Scan for the cell matching the given text and deliver its (X, Y) coordinate at center. 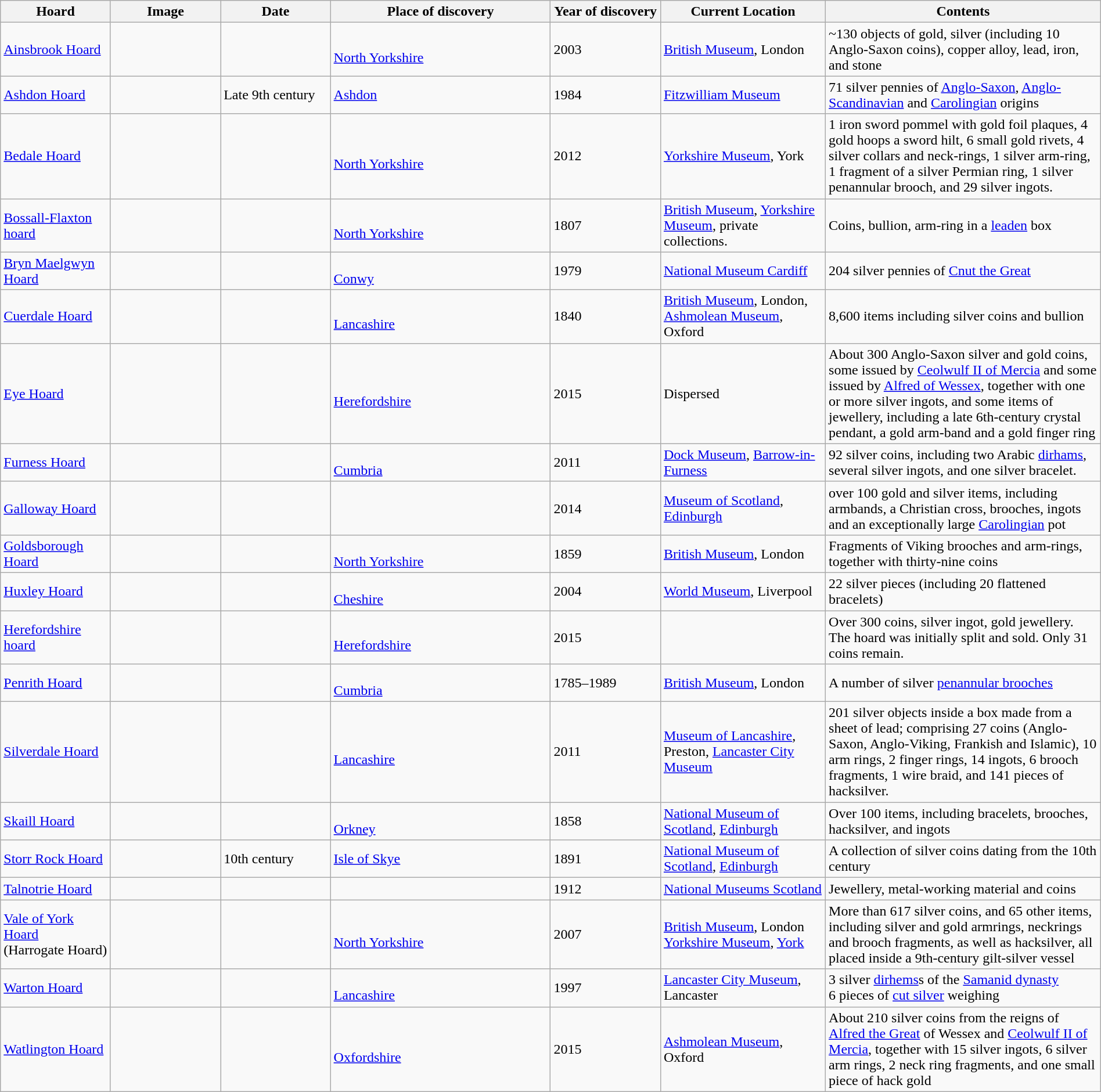
Dispersed (743, 394)
2012 (605, 156)
Huxley Hoard (56, 591)
Image (165, 12)
2003 (605, 49)
Place of discovery (440, 12)
Storr Rock Hoard (56, 859)
Fitzwilliam Museum (743, 95)
1984 (605, 95)
Hoard (56, 12)
10th century (275, 859)
Bedale Hoard (56, 156)
Eye Hoard (56, 394)
Over 300 coins, silver ingot, gold jewellery. The hoard was initially split and sold. Only 31 coins remain. (963, 637)
Over 100 items, including bracelets, brooches, hacksilver, and ingots (963, 821)
Herefordshire hoard (56, 637)
2007 (605, 935)
1997 (605, 988)
Skaill Hoard (56, 821)
Ainsbrook Hoard (56, 49)
National Museums Scotland (743, 889)
71 silver pennies of Anglo-Saxon, Anglo-Scandinavian and Carolingian origins (963, 95)
Contents (963, 12)
Late 9th century (275, 95)
1807 (605, 225)
Dock Museum, Barrow-in-Furness (743, 462)
British Museum, LondonYorkshire Museum, York (743, 935)
Cheshire (440, 591)
Lancaster City Museum, Lancaster (743, 988)
2014 (605, 508)
Talnotrie Hoard (56, 889)
National Museum Cardiff (743, 271)
3 silver dirhemss of the Samanid dynasty6 pieces of cut silver weighing (963, 988)
1912 (605, 889)
Year of discovery (605, 12)
8,600 items including silver coins and bullion (963, 316)
Museum of Lancashire, Preston, Lancaster City Museum (743, 752)
Current Location (743, 12)
Ashdon Hoard (56, 95)
2004 (605, 591)
Warton Hoard (56, 988)
British Museum, London, Ashmolean Museum, Oxford (743, 316)
Date (275, 12)
Furness Hoard (56, 462)
British Museum, Yorkshire Museum, private collections. (743, 225)
A collection of silver coins dating from the 10th century (963, 859)
1858 (605, 821)
Bossall-Flaxton hoard (56, 225)
Penrith Hoard (56, 683)
over 100 gold and silver items, including armbands, a Christian cross, brooches, ingots and an exceptionally large Carolingian pot (963, 508)
~130 objects of gold, silver (including 10 Anglo-Saxon coins), copper alloy, lead, iron, and stone (963, 49)
Silverdale Hoard (56, 752)
1840 (605, 316)
Fragments of Viking brooches and arm-rings, together with thirty-nine coins (963, 554)
Orkney (440, 821)
Oxfordshire (440, 1049)
Museum of Scotland, Edinburgh (743, 508)
Yorkshire Museum, York (743, 156)
Watlington Hoard (56, 1049)
22 silver pieces (including 20 flattened bracelets) (963, 591)
Galloway Hoard (56, 508)
Coins, bullion, arm-ring in a leaden box (963, 225)
Vale of York Hoard(Harrogate Hoard) (56, 935)
1891 (605, 859)
Ashdon (440, 95)
Isle of Skye (440, 859)
92 silver coins, including two Arabic dirhams, several silver ingots, and one silver bracelet. (963, 462)
Goldsborough Hoard (56, 554)
1785–1989 (605, 683)
World Museum, Liverpool (743, 591)
1979 (605, 271)
Jewellery, metal-working material and coins (963, 889)
A number of silver penannular brooches (963, 683)
Ashmolean Museum, Oxford (743, 1049)
Conwy (440, 271)
Bryn Maelgwyn Hoard (56, 271)
204 silver pennies of Cnut the Great (963, 271)
1859 (605, 554)
Cuerdale Hoard (56, 316)
